For the text-containing cell, return its midpoint in (x, y) coordinate format. 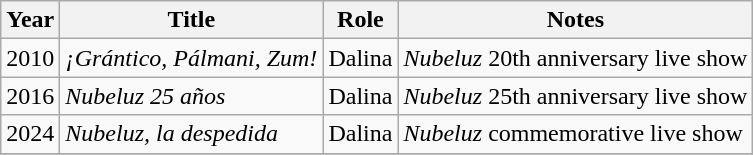
Nubeluz 25 años (192, 96)
2010 (30, 58)
2016 (30, 96)
Title (192, 20)
Role (360, 20)
Nubeluz, la despedida (192, 134)
Notes (576, 20)
Nubeluz 20th anniversary live show (576, 58)
Year (30, 20)
¡Grántico, Pálmani, Zum! (192, 58)
Nubeluz commemorative live show (576, 134)
Nubeluz 25th anniversary live show (576, 96)
2024 (30, 134)
